Output the (x, y) coordinate of the center of the cell containing the given text.  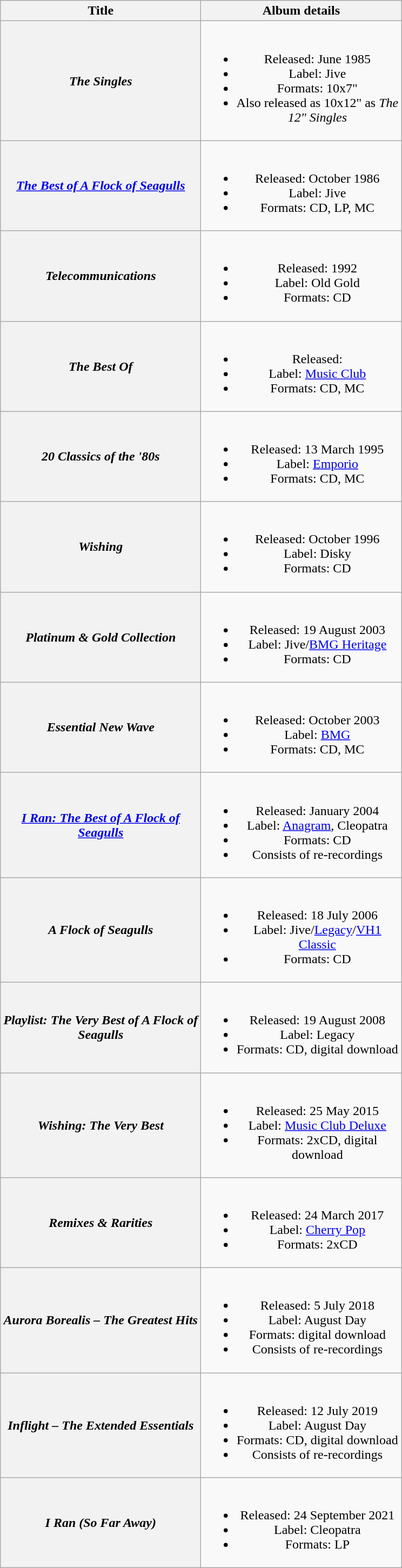
Released: 12 July 2019Label: August DayFormats: CD, digital downloadConsists of re-recordings (301, 1425)
Released: October 1996Label: DiskyFormats: CD (301, 547)
Aurora Borealis – The Greatest Hits (100, 1320)
Released: 25 May 2015Label: Music Club DeluxeFormats: 2xCD, digital download (301, 1125)
Released: October 1986Label: JiveFormats: CD, LP, MC (301, 186)
Essential New Wave (100, 728)
Title (100, 11)
Released: 19 August 2003Label: Jive/BMG HeritageFormats: CD (301, 637)
The Singles (100, 81)
Wishing (100, 547)
Album details (301, 11)
Released: Label: Music ClubFormats: CD, MC (301, 366)
The Best Of (100, 366)
I Ran (So Far Away) (100, 1523)
Released: January 2004Label: Anagram, CleopatraFormats: CDConsists of re-recordings (301, 825)
Inflight – The Extended Essentials (100, 1425)
Released: 13 March 1995Label: EmporioFormats: CD, MC (301, 456)
Released: 5 July 2018Label: August DayFormats: digital downloadConsists of re-recordings (301, 1320)
The Best of A Flock of Seagulls (100, 186)
Remixes & Rarities (100, 1223)
Released: 24 March 2017Label: Cherry PopFormats: 2xCD (301, 1223)
Released: 19 August 2008Label: LegacyFormats: CD, digital download (301, 1027)
Telecommunications (100, 276)
Playlist: The Very Best of A Flock of Seagulls (100, 1027)
A Flock of Seagulls (100, 930)
Released: October 2003Label: BMGFormats: CD, MC (301, 728)
Platinum & Gold Collection (100, 637)
I Ran: The Best of A Flock of Seagulls (100, 825)
Wishing: The Very Best (100, 1125)
Released: June 1985Label: JiveFormats: 10x7"Also released as 10x12" as The 12" Singles (301, 81)
Released: 18 July 2006Label: Jive/Legacy/VH1 ClassicFormats: CD (301, 930)
Released: 1992Label: Old GoldFormats: CD (301, 276)
20 Classics of the '80s (100, 456)
Released: 24 September 2021Label: CleopatraFormats: LP (301, 1523)
